Determine the (X, Y) coordinate at the center of the cell enclosing the given text.  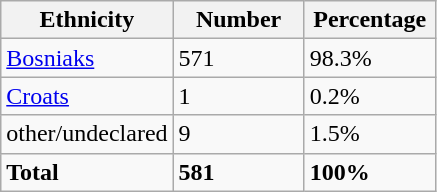
Bosniaks (87, 58)
571 (238, 58)
Ethnicity (87, 20)
Percentage (370, 20)
581 (238, 172)
0.2% (370, 96)
other/undeclared (87, 134)
98.3% (370, 58)
9 (238, 134)
100% (370, 172)
1 (238, 96)
1.5% (370, 134)
Total (87, 172)
Number (238, 20)
Croats (87, 96)
